Locate the cell with the specified text and output its [x, y] center coordinate. 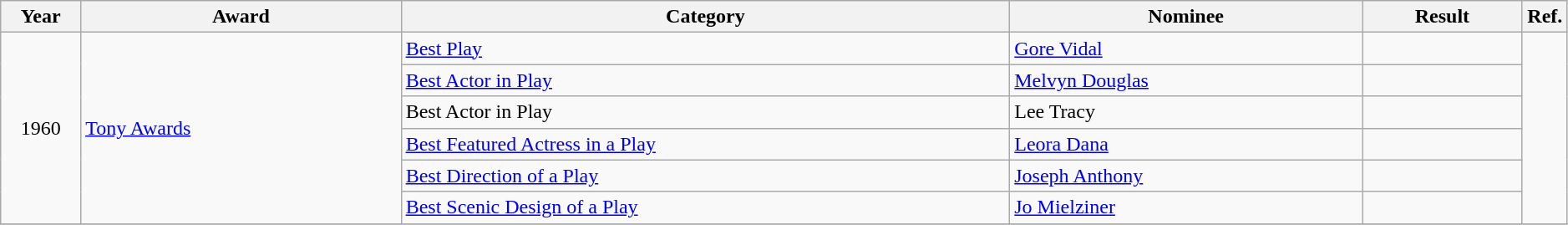
Best Direction of a Play [705, 176]
Ref. [1545, 17]
Best Featured Actress in a Play [705, 144]
Best Play [705, 49]
Result [1443, 17]
Lee Tracy [1186, 112]
Year [41, 17]
Jo Mielziner [1186, 207]
Joseph Anthony [1186, 176]
Gore Vidal [1186, 49]
Melvyn Douglas [1186, 80]
Category [705, 17]
1960 [41, 128]
Nominee [1186, 17]
Award [241, 17]
Best Scenic Design of a Play [705, 207]
Leora Dana [1186, 144]
Tony Awards [241, 128]
